Search for the cell housing the specified text and yield its [x, y] center coordinate. 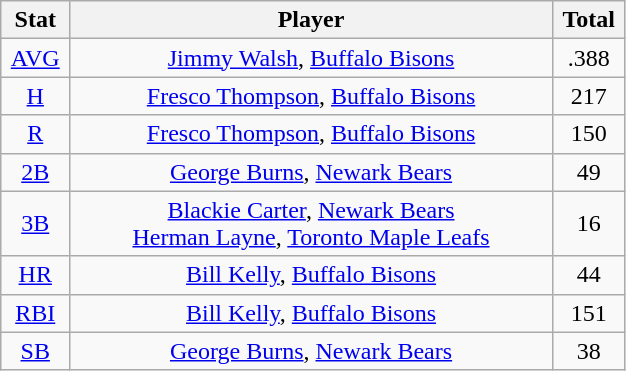
Total [588, 20]
RBI [36, 313]
Blackie Carter, Newark Bears Herman Layne, Toronto Maple Leafs [312, 224]
3B [36, 224]
Player [312, 20]
AVG [36, 58]
Jimmy Walsh, Buffalo Bisons [312, 58]
38 [588, 351]
H [36, 96]
49 [588, 172]
2B [36, 172]
HR [36, 275]
R [36, 134]
44 [588, 275]
.388 [588, 58]
SB [36, 351]
150 [588, 134]
217 [588, 96]
Stat [36, 20]
16 [588, 224]
151 [588, 313]
